Return the [X, Y] coordinate for the center point of the cell that contains the specified text.  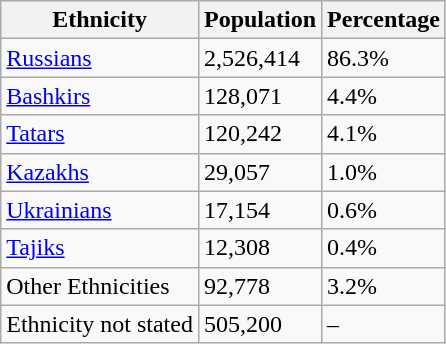
0.6% [384, 210]
Ethnicity not stated [100, 324]
Ukrainians [100, 210]
Kazakhs [100, 172]
Population [260, 20]
120,242 [260, 134]
4.1% [384, 134]
Tatars [100, 134]
Bashkirs [100, 96]
29,057 [260, 172]
– [384, 324]
Ethnicity [100, 20]
Percentage [384, 20]
Other Ethnicities [100, 286]
128,071 [260, 96]
Tajiks [100, 248]
1.0% [384, 172]
3.2% [384, 286]
4.4% [384, 96]
0.4% [384, 248]
505,200 [260, 324]
2,526,414 [260, 58]
12,308 [260, 248]
92,778 [260, 286]
17,154 [260, 210]
Russians [100, 58]
86.3% [384, 58]
